Pinpoint the cell where the given text exists, returning its [X, Y] midpoint coordinate. 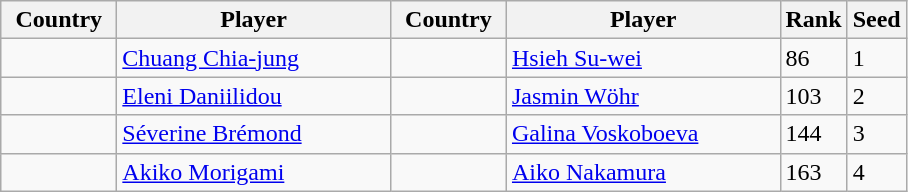
Jasmin Wöhr [643, 96]
Chuang Chia-jung [254, 58]
Hsieh Su-wei [643, 58]
144 [814, 134]
Aiko Nakamura [643, 172]
163 [814, 172]
2 [876, 96]
3 [876, 134]
Séverine Brémond [254, 134]
4 [876, 172]
1 [876, 58]
Galina Voskoboeva [643, 134]
103 [814, 96]
86 [814, 58]
Rank [814, 20]
Seed [876, 20]
Akiko Morigami [254, 172]
Eleni Daniilidou [254, 96]
